Scan for the cell matching the given text and deliver its (x, y) coordinate at center. 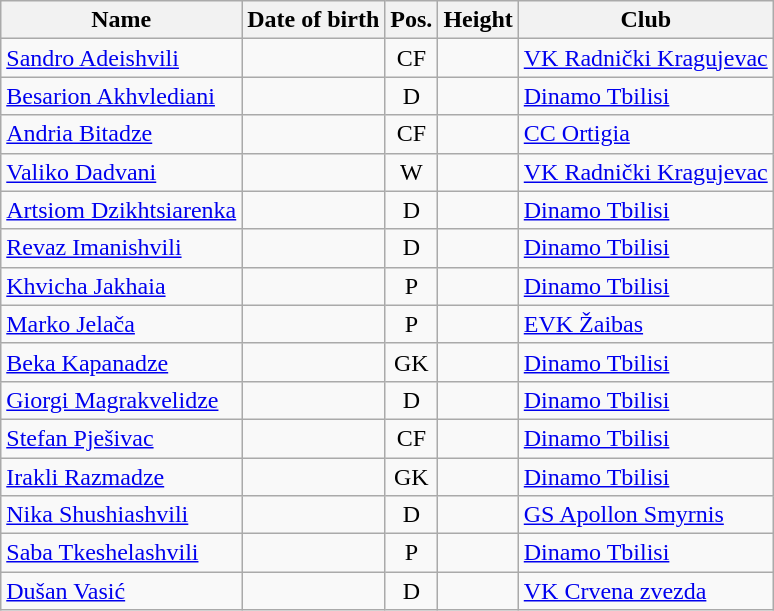
Dušan Vasić (122, 591)
CC Ortigia (646, 134)
Artsiom Dzikhtsiarenka (122, 210)
Revaz Imanishvili (122, 248)
EVK Žaibas (646, 324)
Height (478, 20)
Valiko Dadvani (122, 172)
Club (646, 20)
Khvicha Jakhaia (122, 286)
Marko Jelača (122, 324)
VK Crvena zvezda (646, 591)
Name (122, 20)
GS Apollon Smyrnis (646, 515)
Stefan Pješivac (122, 438)
Beka Kapanadze (122, 362)
W (412, 172)
Pos. (412, 20)
Saba Tkeshelashvili (122, 553)
Date of birth (314, 20)
Nika Shushiashvili (122, 515)
Andria Bitadze (122, 134)
Besarion Akhvlediani (122, 96)
Irakli Razmadze (122, 477)
Sandro Adeishvili (122, 58)
Giorgi Magrakvelidze (122, 400)
